Pinpoint the cell where the given text exists, returning its [X, Y] midpoint coordinate. 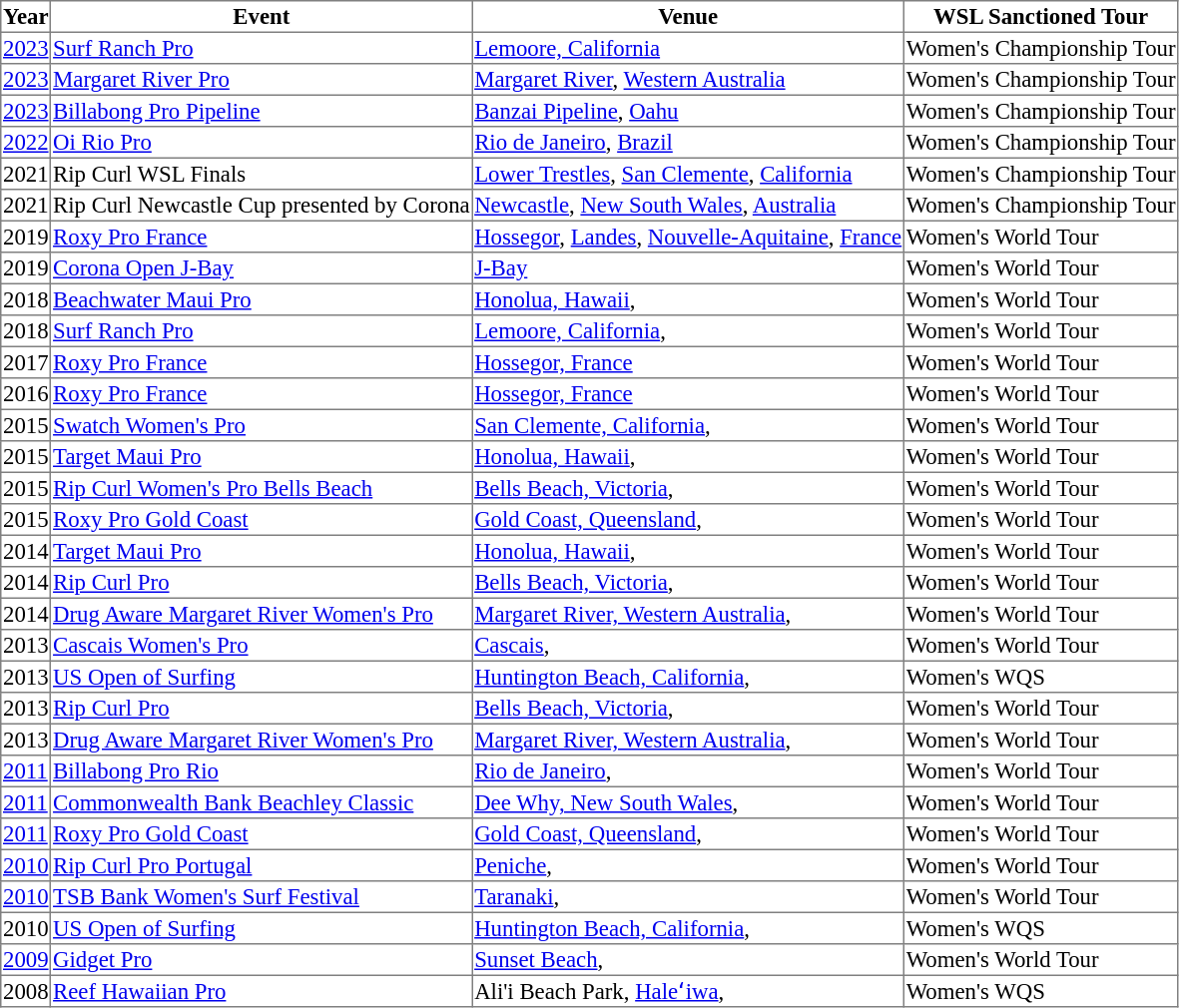
Commonwealth Bank Beachley Classic [262, 802]
Beachwater Maui Pro [262, 299]
Lower Trestles, San Clemente, California [689, 174]
Corona Open J-Bay [262, 268]
Rip Curl Women's Pro Bells Beach [262, 488]
Margaret River, Western Australia [689, 80]
2009 [26, 960]
Oi Rio Pro [262, 143]
J-Bay [689, 268]
Rip Curl Newcastle Cup presented by Corona [262, 206]
Banzai Pipeline, Oahu [689, 111]
Taranaki, [689, 897]
Lemoore, California [689, 48]
Peniche, [689, 865]
Cascais Women's Pro [262, 646]
Rio de Janeiro, [689, 771]
Newcastle, New South Wales, Australia [689, 206]
Billabong Pro Pipeline [262, 111]
Margaret River Pro [262, 80]
Ali'i Beach Park, Haleʻiwa, [689, 991]
Event [262, 17]
Rio de Janeiro, Brazil [689, 143]
Venue [689, 17]
Rip Curl Pro Portugal [262, 865]
2022 [26, 143]
2016 [26, 394]
Year [26, 17]
Swatch Women's Pro [262, 425]
Sunset Beach, [689, 960]
Gidget Pro [262, 960]
Reef Hawaiian Pro [262, 991]
Dee Why, New South Wales, [689, 802]
WSL Sanctioned Tour [1040, 17]
Billabong Pro Rio [262, 771]
2017 [26, 362]
San Clemente, California, [689, 425]
TSB Bank Women's Surf Festival [262, 897]
Hossegor, Landes, Nouvelle-Aquitaine, France [689, 237]
Lemoore, California, [689, 331]
Rip Curl WSL Finals [262, 174]
2008 [26, 991]
Cascais, [689, 646]
